From the cell containing the given text, extract its center point as (x, y) coordinate. 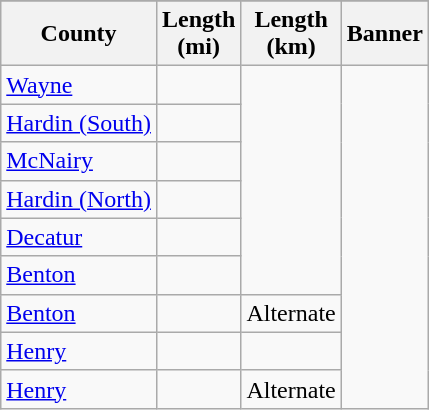
County (79, 34)
McNairy (79, 161)
Length(mi) (198, 34)
Wayne (79, 85)
Hardin (North) (79, 199)
Length(km) (291, 34)
Decatur (79, 237)
Banner (384, 34)
Hardin (South) (79, 123)
